Return the (X, Y) coordinate for the center point of the cell that contains the specified text.  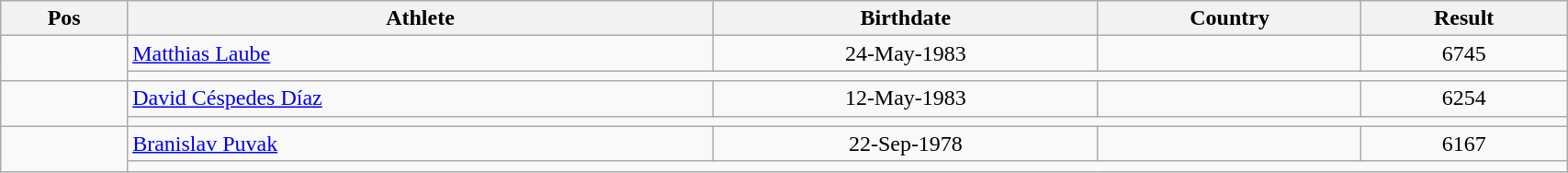
Result (1464, 18)
Birthdate (906, 18)
6254 (1464, 98)
6167 (1464, 144)
24-May-1983 (906, 53)
Country (1229, 18)
Branislav Puvak (421, 144)
22-Sep-1978 (906, 144)
6745 (1464, 53)
Pos (64, 18)
Athlete (421, 18)
David Céspedes Díaz (421, 98)
12-May-1983 (906, 98)
Matthias Laube (421, 53)
